Locate the cell with the specified text and output its (x, y) center coordinate. 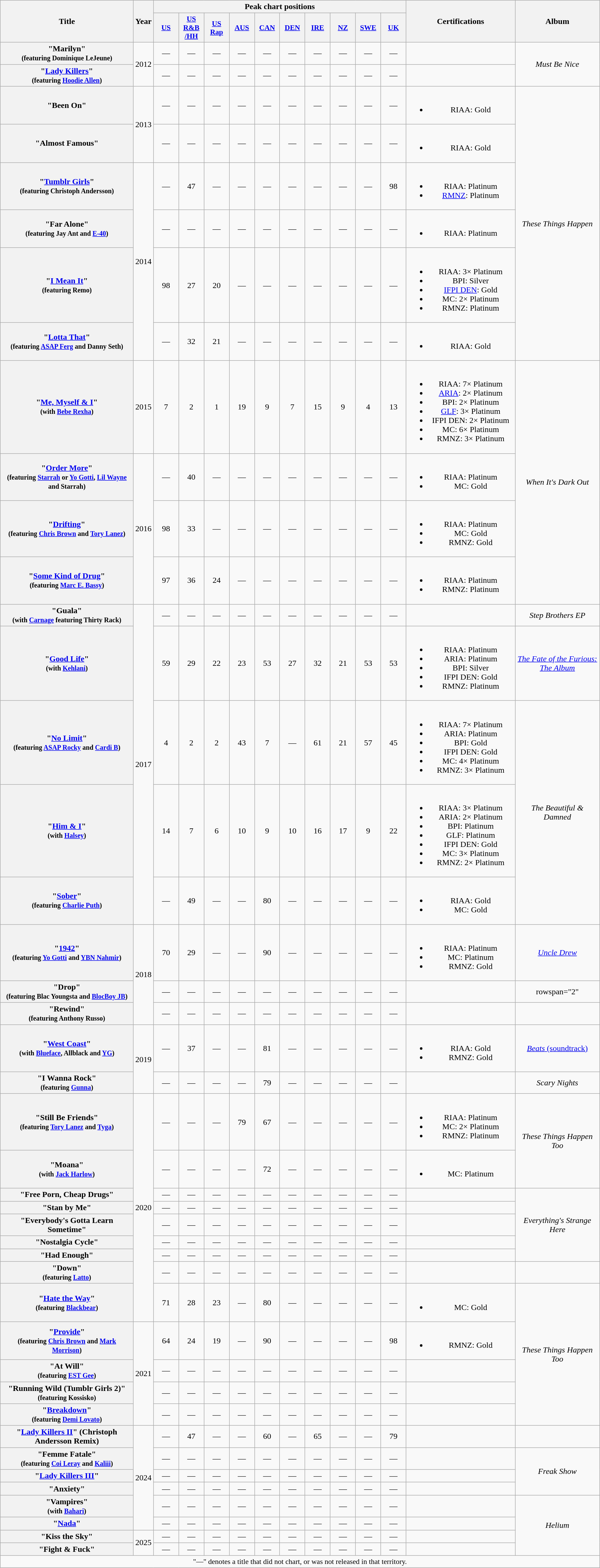
"Drifting"(featuring Chris Brown and Tory Lanez) (67, 529)
2020 (144, 1208)
RIAA: PlatinumMC: 2× PlatinumRMNZ: Platinum (461, 1122)
"Lady Killers"(featuring Hoodie Allen) (67, 75)
1 (217, 407)
"Guala"(with Carnage featuring Thirty Rack) (67, 615)
"Nada" (67, 1523)
"Down"(featuring Latto) (67, 1272)
RIAA: PlatinumMC: PlatinumRMNZ: Gold (461, 952)
70 (166, 952)
RIAA: Platinum (461, 229)
2012 (144, 64)
"Far Alone"(featuring Jay Ant and E-40) (67, 229)
"Drop" (featuring Blac Youngsta and BlocBoy JB) (67, 992)
"Been On" (67, 105)
"Everybody's Gotta Learn Sometime" (67, 1225)
20 (217, 285)
When It's Dark Out (557, 482)
Certifications (461, 22)
RIAA: PlatinumMC: GoldRMNZ: Gold (461, 529)
RIAA: GoldMC: Gold (461, 901)
AUS (242, 28)
37 (192, 1048)
17 (343, 830)
2015 (144, 407)
"Still Be Friends"(featuring Tory Lanez and Tyga) (67, 1122)
RIAA: 7× PlatinumARIA: 2× PlatinumBPI: 2× PlatinumGLF: 3× PlatinumIFPI DEN: 2× PlatinumMC: 6× PlatinumRMNZ: 3× Platinum (461, 407)
"Vampires"(with Bahari) (67, 1506)
RMNZ: Gold (461, 1340)
"Lady Killers III" (67, 1476)
81 (267, 1048)
2021 (144, 1373)
2014 (144, 262)
65 (318, 1437)
The Beautiful & Damned (557, 812)
40 (192, 477)
MC: Gold (461, 1303)
Peak chart positions (280, 7)
72 (267, 1169)
2019 (144, 1059)
UK (393, 28)
DEN (292, 28)
Helium (557, 1525)
USR&B/HH (192, 28)
43 (242, 742)
"Me, Myself & I"(with Bebe Rexha) (67, 407)
RIAA: 3× PlatinumBPI: SilverIFPI DEN: GoldMC: 2× PlatinumRMNZ: Platinum (461, 285)
2017 (144, 764)
RIAA: 7× PlatinumARIA: PlatinumBPI: GoldIFPI DEN: GoldMC: 4× PlatinumRMNZ: 3× Platinum (461, 742)
"Tumblr Girls"(featuring Christoph Andersson) (67, 186)
"Good Life"(with Kehlani) (67, 663)
"Anxiety" (67, 1489)
"—" denotes a title that did not chart, or was not released in that territory. (300, 1562)
Freak Show (557, 1471)
33 (192, 529)
"Kiss the Sky" (67, 1536)
USRap (217, 28)
"Had Enough" (67, 1255)
"No Limit"(featuring ASAP Rocky and Cardi B) (67, 742)
IRE (318, 28)
"1942"(featuring Yo Gotti and YBN Nahmir) (67, 952)
"At Will"(featuring EST Gee) (67, 1371)
"Lotta That"(featuring ASAP Ferg and Danny Seth) (67, 341)
60 (267, 1437)
"Free Porn, Cheap Drugs" (67, 1195)
RIAA: 3× PlatinumARIA: 2× PlatinumBPI: PlatinumGLF: PlatinumIFPI DEN: GoldMC: 3× PlatinumRMNZ: 2× Platinum (461, 830)
"Fight & Fuck" (67, 1549)
2025 (144, 1543)
Everything's Strange Here (557, 1225)
71 (166, 1303)
61 (318, 742)
13 (393, 407)
MC: Platinum (461, 1169)
The Fate of the Furious: The Album (557, 663)
"I Wanna Rock"(featuring Gunna) (67, 1083)
Uncle Drew (557, 952)
14 (166, 830)
"Hate the Way"(featuring Blackbear) (67, 1303)
Year (144, 22)
CAN (267, 28)
"Stan by Me" (67, 1207)
"Order More"(featuring Starrah or Yo Gotti, Lil Wayne and Starrah) (67, 477)
59 (166, 663)
2024 (144, 1478)
2016 (144, 529)
Title (67, 22)
6 (217, 830)
Step Brothers EP (557, 615)
16 (318, 830)
2013 (144, 124)
57 (368, 742)
Album (557, 22)
"West Coast"(with Blueface, Allblack and YG) (67, 1048)
"Moana"(with Jack Harlow) (67, 1169)
15 (318, 407)
"Rewind" (featuring Anthony Russo) (67, 1014)
"Some Kind of Drug"(featuring Marc E. Bassy) (67, 580)
"Him & I"(with Halsey) (67, 830)
Beats (soundtrack) (557, 1048)
97 (166, 580)
64 (166, 1340)
"Breakdown"(featuring Demi Lovato) (67, 1415)
"Provide"(featuring Chris Brown and Mark Morrison) (67, 1340)
Scary Nights (557, 1083)
NZ (343, 28)
RIAA: PlatinumARIA: PlatinumBPI: SilverIFPI DEN: GoldRMNZ: Platinum (461, 663)
67 (267, 1122)
"Running Wild (Tumblr Girls 2)"(featuring Kossisko) (67, 1392)
"Sober"(featuring Charlie Puth) (67, 901)
49 (192, 901)
36 (192, 580)
RIAA: GoldRMNZ: Gold (461, 1048)
"Marilyn"(featuring Dominique LeJeune) (67, 53)
Must Be Nice (557, 64)
2018 (144, 974)
45 (393, 742)
RIAA: PlatinumMC: Gold (461, 477)
These Things Happen (557, 223)
"Femme Fatale"(featuring Coi Leray and Kaliii) (67, 1458)
"Lady Killers II" (Christoph Andersson Remix) (67, 1437)
SWE (368, 28)
28 (192, 1303)
"I Mean It"(featuring Remo) (67, 285)
"Almost Famous" (67, 144)
US (166, 28)
rowspan="2" (557, 992)
"Nostalgia Cycle" (67, 1242)
